Identify which cell holds the provided text, then report its [X, Y] central coordinate. 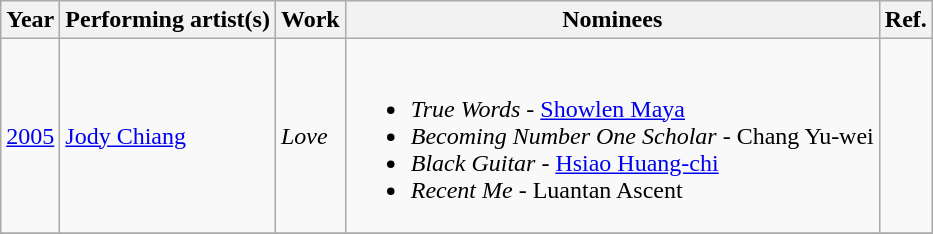
Jody Chiang [168, 136]
Year [30, 20]
Ref. [906, 20]
2005 [30, 136]
Performing artist(s) [168, 20]
True Words - Showlen MayaBecoming Number One Scholar - Chang Yu-weiBlack Guitar - Hsiao Huang-chiRecent Me - Luantan Ascent [612, 136]
Nominees [612, 20]
Work [310, 20]
Love [310, 136]
